Detect which cell encompasses the target text, then output its (x, y) center coordinate. 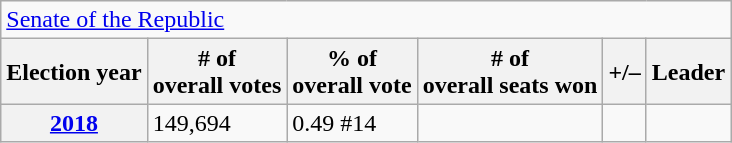
Election year (74, 72)
Leader (688, 72)
# ofoverall votes (217, 72)
0.49 #14 (352, 123)
% ofoverall vote (352, 72)
# ofoverall seats won (510, 72)
2018 (74, 123)
+/– (624, 72)
Senate of the Republic (366, 20)
149,694 (217, 123)
